Find where the given text appears and provide that cell's center as [x, y] coordinate. 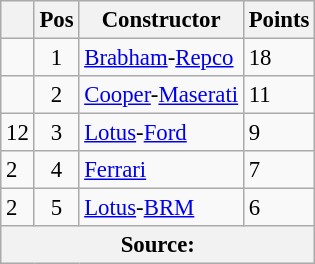
12 [18, 133]
Cooper-Maserati [162, 95]
Lotus-Ford [162, 133]
Pos [56, 20]
9 [278, 133]
4 [56, 170]
Lotus-BRM [162, 208]
18 [278, 58]
Points [278, 20]
Brabham-Repco [162, 58]
11 [278, 95]
6 [278, 208]
7 [278, 170]
Constructor [162, 20]
3 [56, 133]
Ferrari [162, 170]
Source: [158, 245]
5 [56, 208]
1 [56, 58]
